Pinpoint the cell where the given text exists, returning its [X, Y] midpoint coordinate. 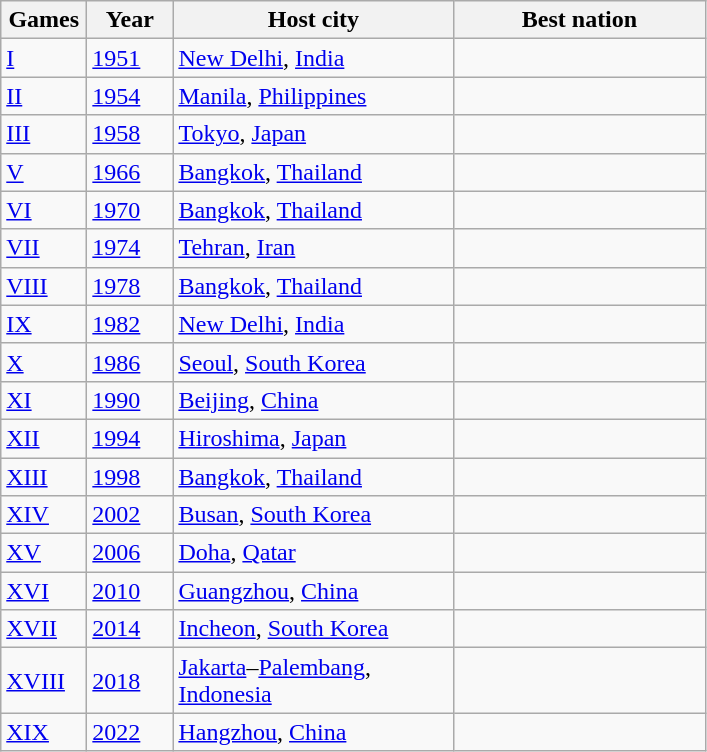
1978 [130, 286]
1986 [130, 362]
2022 [130, 732]
Manila, Philippines [314, 96]
1958 [130, 134]
III [44, 134]
1951 [130, 58]
IX [44, 324]
1990 [130, 400]
XVIII [44, 680]
XI [44, 400]
2002 [130, 515]
Games [44, 20]
XIII [44, 477]
2014 [130, 629]
1954 [130, 96]
V [44, 172]
1994 [130, 438]
Tehran, Iran [314, 248]
XII [44, 438]
Guangzhou, China [314, 591]
2010 [130, 591]
XVI [44, 591]
2006 [130, 553]
Tokyo, Japan [314, 134]
1970 [130, 210]
Jakarta–Palembang, Indonesia [314, 680]
1974 [130, 248]
Host city [314, 20]
Hangzhou, China [314, 732]
XIV [44, 515]
Beijing, China [314, 400]
Busan, South Korea [314, 515]
Best nation [580, 20]
VII [44, 248]
Year [130, 20]
Hiroshima, Japan [314, 438]
Seoul, South Korea [314, 362]
1966 [130, 172]
2018 [130, 680]
VI [44, 210]
XVII [44, 629]
XV [44, 553]
1982 [130, 324]
Doha, Qatar [314, 553]
Incheon, South Korea [314, 629]
I [44, 58]
XIX [44, 732]
1998 [130, 477]
VIII [44, 286]
X [44, 362]
II [44, 96]
